Output the [X, Y] coordinate of the center of the cell containing the given text.  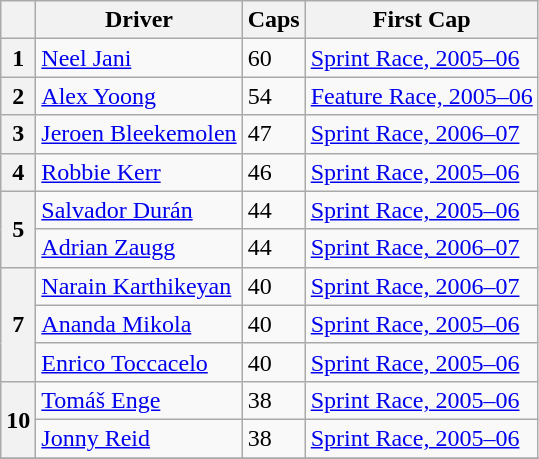
46 [274, 172]
54 [274, 96]
Salvador Durán [139, 210]
Ananda Mikola [139, 324]
Feature Race, 2005–06 [422, 96]
Caps [274, 20]
Narain Karthikeyan [139, 286]
5 [18, 229]
60 [274, 58]
Robbie Kerr [139, 172]
Jeroen Bleekemolen [139, 134]
Adrian Zaugg [139, 248]
2 [18, 96]
10 [18, 419]
1 [18, 58]
7 [18, 324]
Driver [139, 20]
Enrico Toccacelo [139, 362]
4 [18, 172]
Neel Jani [139, 58]
First Cap [422, 20]
Alex Yoong [139, 96]
Jonny Reid [139, 438]
47 [274, 134]
Tomáš Enge [139, 400]
3 [18, 134]
